Pinpoint the cell where the given text exists, returning its [X, Y] midpoint coordinate. 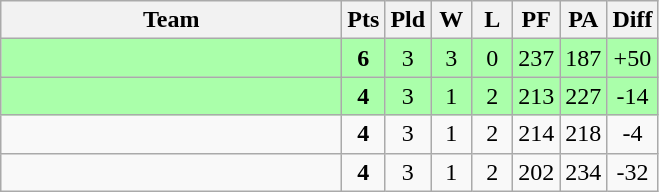
187 [584, 58]
L [492, 20]
218 [584, 134]
+50 [632, 58]
-14 [632, 96]
Team [172, 20]
234 [584, 172]
227 [584, 96]
202 [536, 172]
Diff [632, 20]
0 [492, 58]
Pld [408, 20]
PF [536, 20]
214 [536, 134]
Pts [364, 20]
W [452, 20]
PA [584, 20]
-32 [632, 172]
213 [536, 96]
-4 [632, 134]
6 [364, 58]
237 [536, 58]
